Determine the [X, Y] coordinate at the center of the cell enclosing the given text.  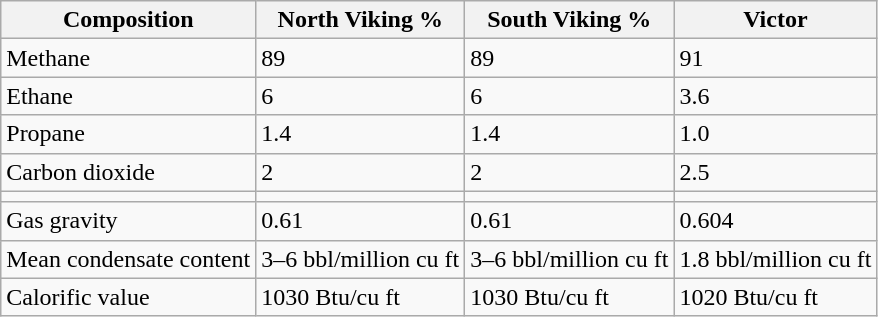
2.5 [776, 172]
Methane [128, 58]
1020 Btu/cu ft [776, 297]
Gas gravity [128, 221]
3.6 [776, 96]
91 [776, 58]
North Viking % [360, 20]
1.8 bbl/million cu ft [776, 259]
South Viking % [570, 20]
Carbon dioxide [128, 172]
1.0 [776, 134]
Mean condensate content [128, 259]
0.604 [776, 221]
Calorific value [128, 297]
Ethane [128, 96]
Propane [128, 134]
Composition [128, 20]
Victor [776, 20]
